Identify which cell holds the provided text, then report its [X, Y] central coordinate. 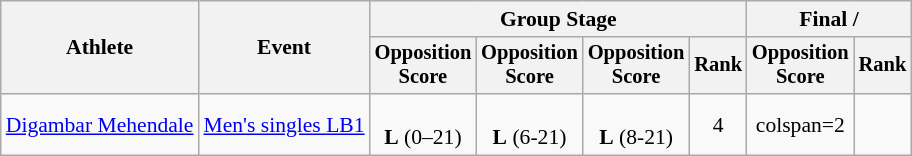
L (6-21) [530, 124]
4 [718, 124]
L (8-21) [636, 124]
Men's singles LB1 [284, 124]
Final / [829, 19]
Group Stage [558, 19]
Event [284, 48]
L (0–21) [424, 124]
Digambar Mehendale [100, 124]
Athlete [100, 48]
colspan=2 [800, 124]
